Determine the [X, Y] coordinate at the center of the cell enclosing the given text.  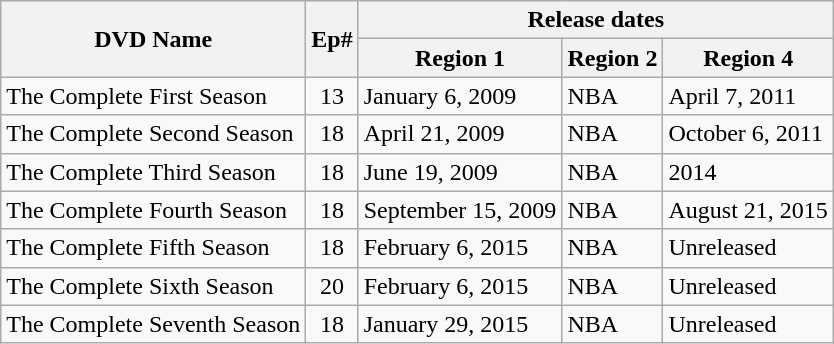
The Complete Second Season [154, 134]
April 7, 2011 [748, 96]
The Complete Third Season [154, 172]
DVD Name [154, 39]
June 19, 2009 [460, 172]
Region 2 [612, 58]
April 21, 2009 [460, 134]
The Complete Seventh Season [154, 324]
The Complete Sixth Season [154, 286]
The Complete Fifth Season [154, 248]
Ep# [332, 39]
January 29, 2015 [460, 324]
Release dates [596, 20]
The Complete Fourth Season [154, 210]
2014 [748, 172]
August 21, 2015 [748, 210]
13 [332, 96]
Region 4 [748, 58]
20 [332, 286]
Region 1 [460, 58]
October 6, 2011 [748, 134]
January 6, 2009 [460, 96]
September 15, 2009 [460, 210]
The Complete First Season [154, 96]
